Output the (X, Y) coordinate of the center of the cell containing the given text.  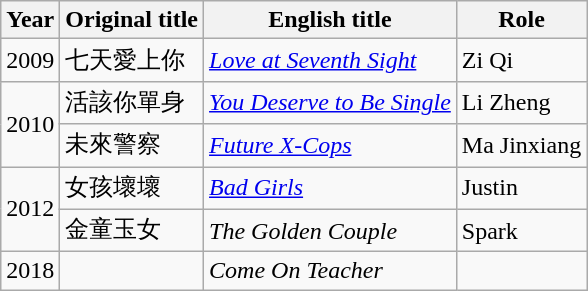
Original title (132, 20)
Come On Teacher (330, 271)
2018 (30, 271)
七天愛上你 (132, 60)
2010 (30, 124)
Ma Jinxiang (521, 146)
2009 (30, 60)
Justin (521, 188)
Li Zheng (521, 102)
金童玉女 (132, 230)
Role (521, 20)
2012 (30, 208)
You Deserve to Be Single (330, 102)
Zi Qi (521, 60)
English title (330, 20)
Future X-Cops (330, 146)
Bad Girls (330, 188)
The Golden Couple (330, 230)
活該你單身 (132, 102)
女孩壞壞 (132, 188)
未來警察 (132, 146)
Spark (521, 230)
Year (30, 20)
Love at Seventh Sight (330, 60)
